Search for the cell housing the specified text and yield its (X, Y) center coordinate. 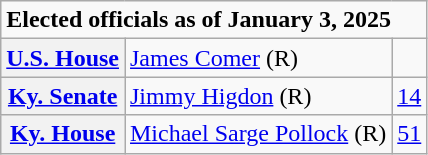
Jimmy Higdon (R) (258, 96)
14 (410, 96)
Ky. House (63, 134)
James Comer (R) (258, 58)
Michael Sarge Pollock (R) (258, 134)
U.S. House (63, 58)
51 (410, 134)
Ky. Senate (63, 96)
Elected officials as of January 3, 2025 (214, 20)
